Provide the [x, y] coordinate of the cell's center where the given text is located.  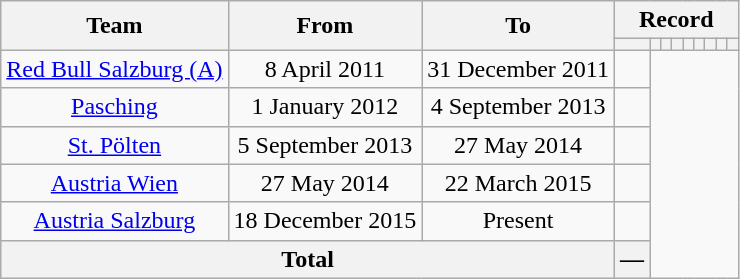
St. Pölten [114, 145]
22 March 2015 [518, 183]
Team [114, 26]
4 September 2013 [518, 107]
1 January 2012 [325, 107]
Total [308, 259]
To [518, 26]
18 December 2015 [325, 221]
Record [676, 20]
Austria Salzburg [114, 221]
Austria Wien [114, 183]
— [632, 259]
Pasching [114, 107]
Red Bull Salzburg (A) [114, 69]
5 September 2013 [325, 145]
8 April 2011 [325, 69]
31 December 2011 [518, 69]
Present [518, 221]
From [325, 26]
